Output the (x, y) coordinate of the center of the cell containing the given text.  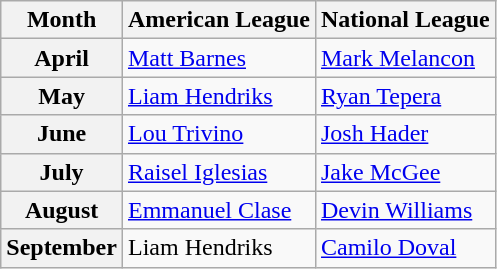
July (62, 172)
June (62, 134)
September (62, 248)
Lou Trivino (218, 134)
Jake McGee (405, 172)
April (62, 58)
American League (218, 20)
Raisel Iglesias (218, 172)
National League (405, 20)
Emmanuel Clase (218, 210)
Matt Barnes (218, 58)
Devin Williams (405, 210)
Mark Melancon (405, 58)
Josh Hader (405, 134)
August (62, 210)
Month (62, 20)
May (62, 96)
Camilo Doval (405, 248)
Ryan Tepera (405, 96)
